Locate the cell with the specified text and output its [X, Y] center coordinate. 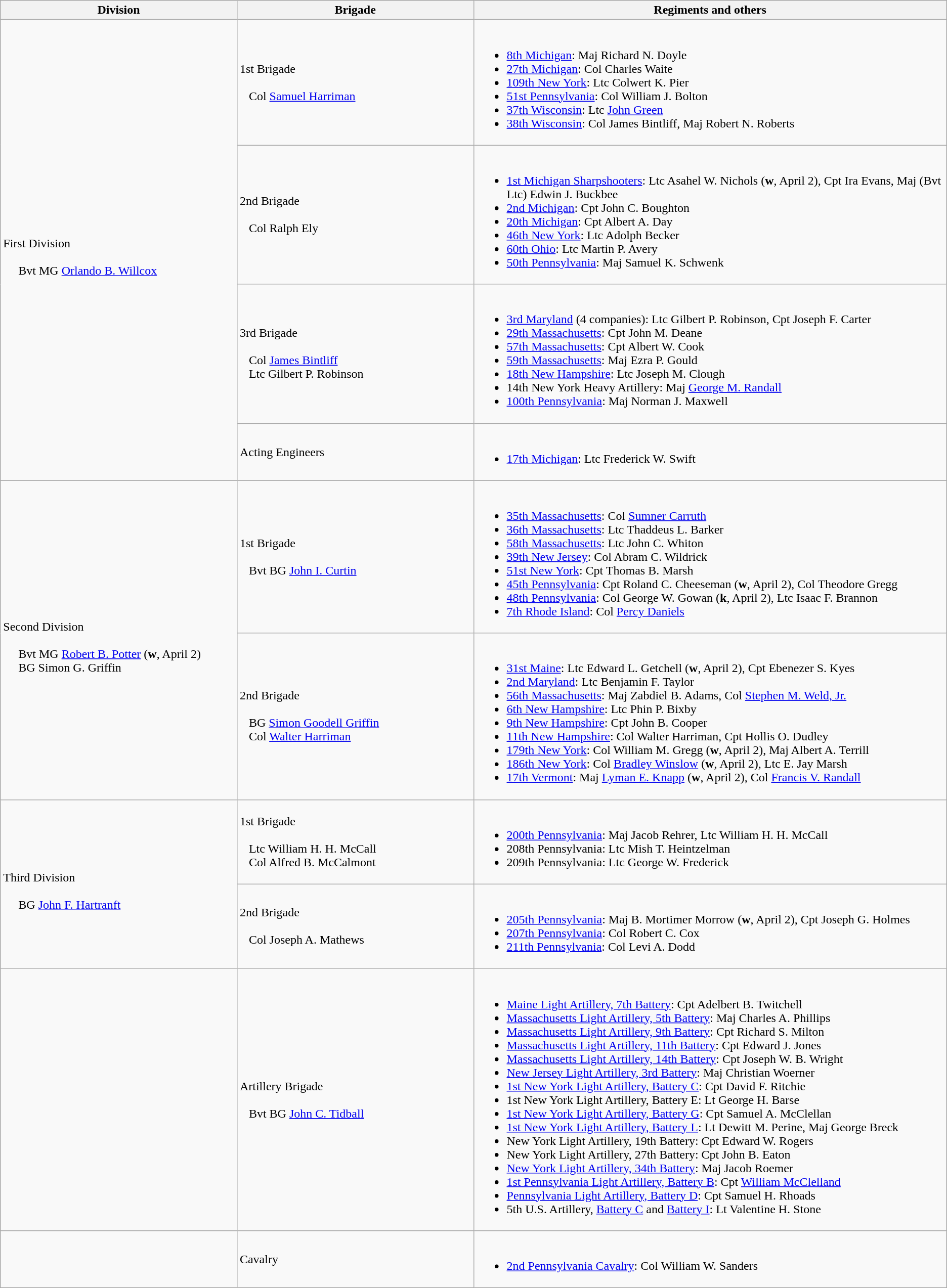
Second Division Bvt MG Robert B. Potter (w, April 2) BG Simon G. Griffin [119, 640]
1st Brigade Ltc William H. H. McCall Col Alfred B. McCalmont [355, 841]
17th Michigan: Ltc Frederick W. Swift [710, 452]
2nd Brigade Col Joseph A. Mathews [355, 926]
First Division Bvt MG Orlando B. Willcox [119, 250]
Third Division BG John F. Hartranft [119, 884]
2nd Brigade Col Ralph Ely [355, 214]
Division [119, 10]
1st Brigade Bvt BG John I. Curtin [355, 557]
Brigade [355, 10]
3rd Brigade Col James Bintliff Ltc Gilbert P. Robinson [355, 354]
200th Pennsylvania: Maj Jacob Rehrer, Ltc William H. H. McCall208th Pennsylvania: Ltc Mish T. Heintzelman209th Pennsylvania: Ltc George W. Frederick [710, 841]
1st Brigade Col Samuel Harriman [355, 82]
2nd Brigade BG Simon Goodell Griffin Col Walter Harriman [355, 716]
Artillery Brigade Bvt BG John C. Tidball [355, 1099]
Cavalry [355, 1259]
Regiments and others [710, 10]
Acting Engineers [355, 452]
2nd Pennsylvania Cavalry: Col William W. Sanders [710, 1259]
